Provide the [X, Y] coordinate of the cell's center where the given text is located.  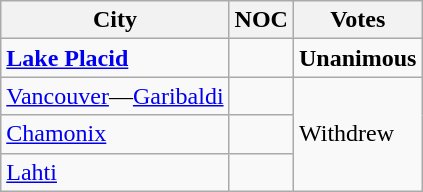
Vancouver—Garibaldi [115, 96]
Lahti [115, 172]
NOC [261, 20]
Withdrew [357, 134]
Chamonix [115, 134]
City [115, 20]
Lake Placid [115, 58]
Votes [357, 20]
Unanimous [357, 58]
